Return the [X, Y] coordinate for the center point of the cell that contains the specified text.  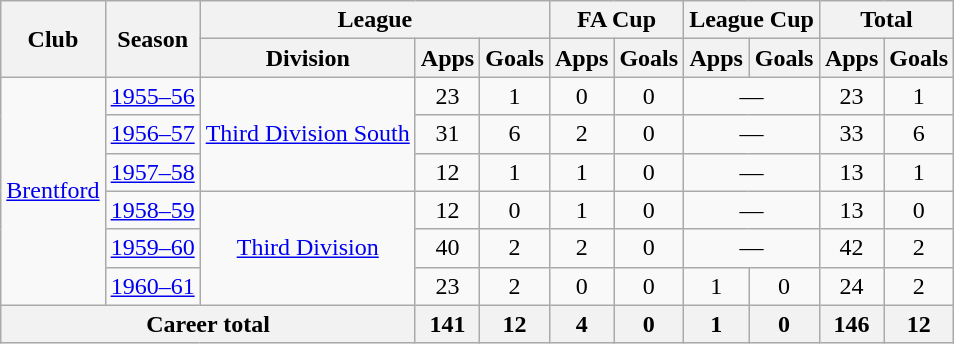
Career total [208, 324]
League Cup [752, 20]
4 [581, 324]
Club [53, 39]
1959–60 [152, 248]
33 [851, 134]
Total [886, 20]
1958–59 [152, 210]
141 [447, 324]
League [374, 20]
Brentford [53, 191]
31 [447, 134]
40 [447, 248]
1956–57 [152, 134]
Season [152, 39]
Third Division South [308, 134]
1957–58 [152, 172]
42 [851, 248]
146 [851, 324]
1955–56 [152, 96]
Division [308, 58]
Third Division [308, 248]
FA Cup [616, 20]
24 [851, 286]
1960–61 [152, 286]
